Capture the cell that displays the provided text and extract its [X, Y] central coordinate. 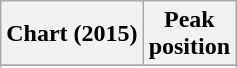
Chart (2015) [72, 34]
Peakposition [189, 34]
